Extract the [x, y] coordinate from the center of the cell holding the provided text.  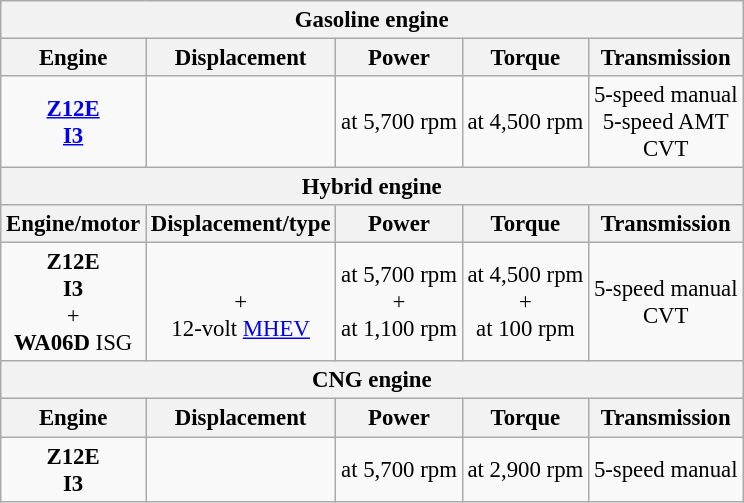
Z12EI3+WA06D ISG [74, 302]
Hybrid engine [372, 187]
at 4,500 rpm+ at 100 rpm [525, 302]
at 5,700 rpm+ at 1,100 rpm [399, 302]
5-speed manual [666, 470]
at 2,900 rpm [525, 470]
+12-volt MHEV [241, 302]
5-speed manual5-speed AMTCVT [666, 122]
Displacement/type [241, 224]
Engine/motor [74, 224]
at 4,500 rpm [525, 122]
5-speed manualCVT [666, 302]
CNG engine [372, 381]
Gasoline engine [372, 20]
